Provide the (X, Y) coordinate of the cell's center where the given text is located.  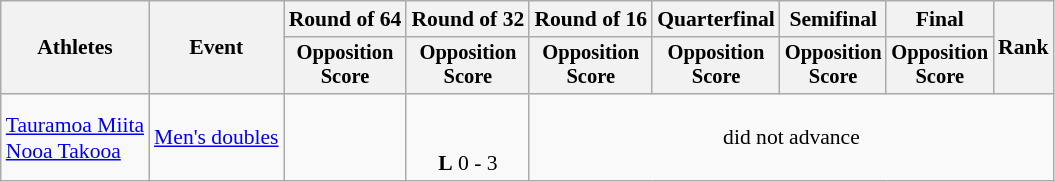
Round of 64 (346, 19)
Semifinal (834, 19)
Final (940, 19)
Quarterfinal (716, 19)
did not advance (791, 138)
Event (216, 48)
Men's doubles (216, 138)
Athletes (75, 48)
Round of 16 (590, 19)
Tauramoa MiitaNooa Takooa (75, 138)
Rank (1024, 48)
Round of 32 (468, 19)
L 0 - 3 (468, 138)
